Provide the [x, y] coordinate of the cell's center where the given text is located.  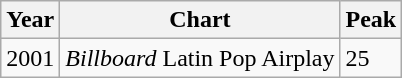
Billboard Latin Pop Airplay [200, 58]
25 [371, 58]
Chart [200, 20]
Year [30, 20]
2001 [30, 58]
Peak [371, 20]
